Search for the cell housing the specified text and yield its [X, Y] center coordinate. 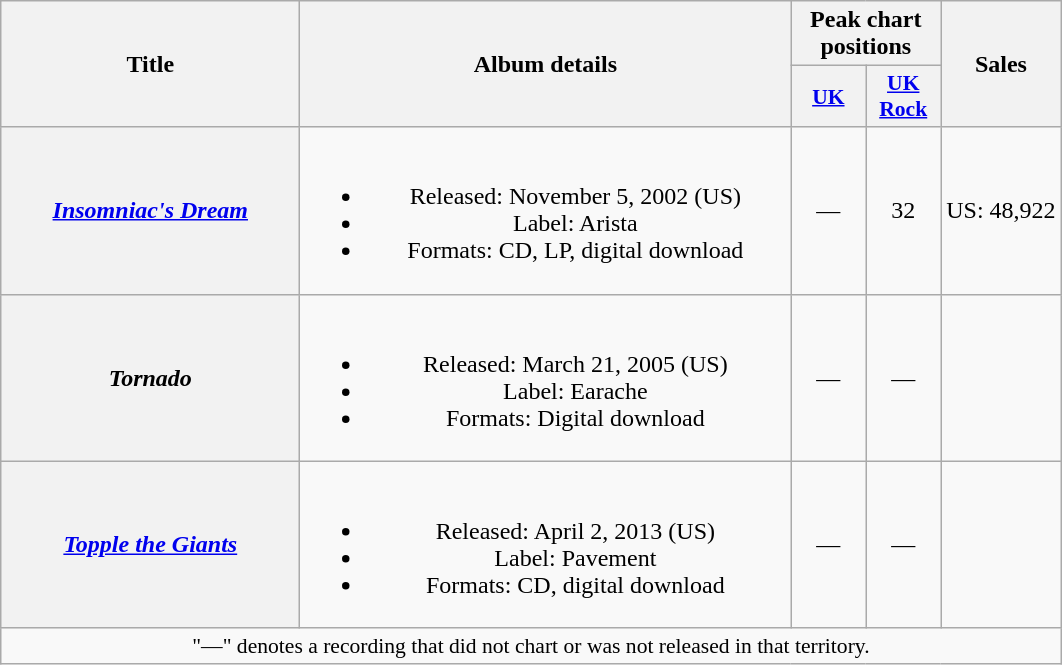
UKRock [904, 96]
Released: April 2, 2013 (US)Label: PavementFormats: CD, digital download [546, 544]
Album details [546, 64]
Peak chart positions [866, 34]
Sales [1001, 64]
Insomniac's Dream [150, 210]
32 [904, 210]
Released: March 21, 2005 (US)Label: EaracheFormats: Digital download [546, 378]
"—" denotes a recording that did not chart or was not released in that territory. [531, 646]
Topple the Giants [150, 544]
Title [150, 64]
UK [828, 96]
Released: November 5, 2002 (US)Label: AristaFormats: CD, LP, digital download [546, 210]
Tornado [150, 378]
US: 48,922 [1001, 210]
